Search for the cell housing the specified text and yield its (x, y) center coordinate. 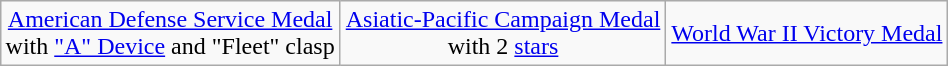
World War II Victory Medal (807, 34)
American Defense Service Medalwith "A" Device and "Fleet" clasp (170, 34)
Asiatic-Pacific Campaign Medalwith 2 stars (503, 34)
